Determine the (X, Y) coordinate at the center of the cell enclosing the given text.  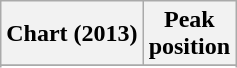
Peakposition (189, 34)
Chart (2013) (72, 34)
